Output the (X, Y) coordinate of the center of the cell containing the given text.  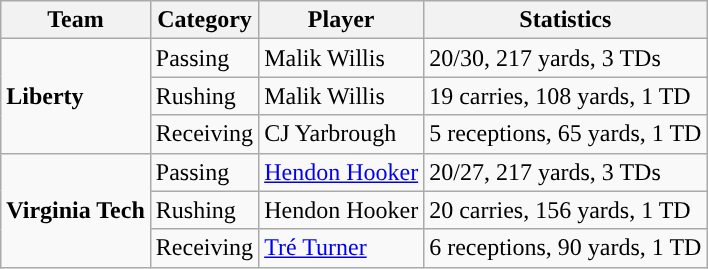
Liberty (76, 96)
20/30, 217 yards, 3 TDs (566, 58)
5 receptions, 65 yards, 1 TD (566, 134)
Tré Turner (342, 248)
Team (76, 20)
Virginia Tech (76, 210)
CJ Yarbrough (342, 134)
19 carries, 108 yards, 1 TD (566, 96)
6 receptions, 90 yards, 1 TD (566, 248)
Statistics (566, 20)
Category (204, 20)
20/27, 217 yards, 3 TDs (566, 172)
Player (342, 20)
20 carries, 156 yards, 1 TD (566, 210)
